Identify which cell holds the provided text, then report its [X, Y] central coordinate. 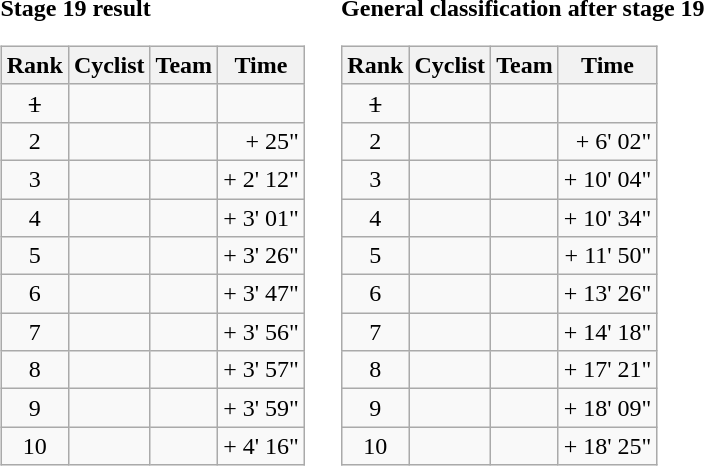
+ 6' 02" [608, 141]
+ 3' 59" [262, 408]
+ 3' 56" [262, 332]
+ 2' 12" [262, 179]
+ 25" [262, 141]
+ 10' 04" [608, 179]
+ 11' 50" [608, 256]
+ 13' 26" [608, 294]
+ 4' 16" [262, 446]
+ 3' 57" [262, 370]
+ 17' 21" [608, 370]
+ 3' 47" [262, 294]
+ 14' 18" [608, 332]
+ 3' 26" [262, 256]
+ 18' 25" [608, 446]
+ 10' 34" [608, 217]
+ 3' 01" [262, 217]
+ 18' 09" [608, 408]
